Capture the cell that displays the provided text and extract its (X, Y) central coordinate. 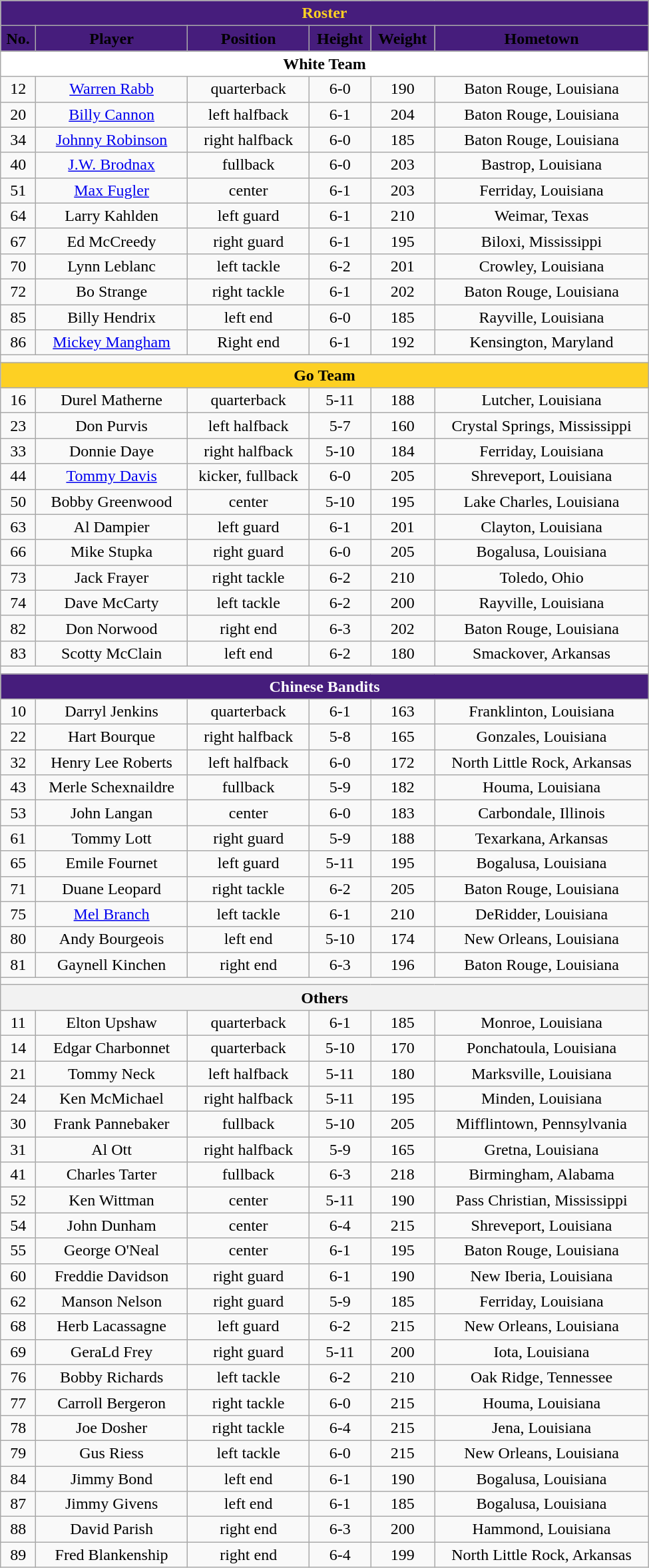
Darryl Jenkins (112, 712)
174 (403, 939)
Mike Stupka (112, 552)
40 (19, 165)
23 (19, 426)
Andy Bourgeois (112, 939)
65 (19, 863)
GeraLd Frey (112, 1352)
184 (403, 451)
Biloxi, Mississippi (542, 241)
Ken McMichael (112, 1099)
Others (325, 997)
196 (403, 965)
88 (19, 1529)
12 (19, 89)
Crowley, Louisiana (542, 266)
183 (403, 813)
kicker, fullback (248, 476)
31 (19, 1150)
78 (19, 1428)
Mel Branch (112, 914)
Mifflintown, Pennsylvania (542, 1124)
Texarkana, Arkansas (542, 838)
85 (19, 317)
60 (19, 1276)
79 (19, 1453)
Dave McCarty (112, 603)
Manson Nelson (112, 1301)
Don Norwood (112, 628)
Warren Rabb (112, 89)
Duane Leopard (112, 889)
50 (19, 502)
Al Dampier (112, 527)
Hammond, Louisiana (542, 1529)
George O'Neal (112, 1251)
5-8 (340, 737)
Gaynell Kinchen (112, 965)
54 (19, 1225)
Bobby Greenwood (112, 502)
21 (19, 1073)
Toledo, Ohio (542, 577)
204 (403, 114)
75 (19, 914)
32 (19, 762)
14 (19, 1048)
34 (19, 140)
Scotty McClain (112, 653)
Ken Wittman (112, 1200)
22 (19, 737)
76 (19, 1377)
Weimar, Texas (542, 216)
Herb Lacassagne (112, 1327)
Right end (248, 343)
Donnie Daye (112, 451)
Go Team (325, 375)
John Langan (112, 813)
Gonzales, Louisiana (542, 737)
Tommy Lott (112, 838)
Joe Dosher (112, 1428)
Oak Ridge, Tennessee (542, 1377)
81 (19, 965)
Clayton, Louisiana (542, 527)
Merle Schexnaildre (112, 788)
Carroll Bergeron (112, 1402)
No. (19, 39)
Max Fugler (112, 190)
Hart Bourque (112, 737)
41 (19, 1175)
64 (19, 216)
Marksville, Louisiana (542, 1073)
Jimmy Givens (112, 1504)
Kensington, Maryland (542, 343)
New Iberia, Louisiana (542, 1276)
89 (19, 1555)
White Team (325, 64)
80 (19, 939)
182 (403, 788)
J.W. Brodnax (112, 165)
Billy Cannon (112, 114)
Emile Fournet (112, 863)
Carbondale, Illinois (542, 813)
77 (19, 1402)
16 (19, 400)
John Dunham (112, 1225)
Lutcher, Louisiana (542, 400)
Monroe, Louisiana (542, 1022)
Don Purvis (112, 426)
43 (19, 788)
Billy Hendrix (112, 317)
73 (19, 577)
Jena, Louisiana (542, 1428)
70 (19, 266)
Jimmy Bond (112, 1479)
Player (112, 39)
20 (19, 114)
67 (19, 241)
Pass Christian, Mississippi (542, 1200)
Franklinton, Louisiana (542, 712)
Elton Upshaw (112, 1022)
Gretna, Louisiana (542, 1150)
Weight (403, 39)
51 (19, 190)
84 (19, 1479)
83 (19, 653)
52 (19, 1200)
218 (403, 1175)
DeRidder, Louisiana (542, 914)
30 (19, 1124)
33 (19, 451)
Durel Matherne (112, 400)
Freddie Davidson (112, 1276)
69 (19, 1352)
61 (19, 838)
Iota, Louisiana (542, 1352)
53 (19, 813)
199 (403, 1555)
Charles Tarter (112, 1175)
5-7 (340, 426)
Bo Strange (112, 291)
63 (19, 527)
Tommy Davis (112, 476)
Smackover, Arkansas (542, 653)
170 (403, 1048)
68 (19, 1327)
Ed McCreedy (112, 241)
66 (19, 552)
44 (19, 476)
Minden, Louisiana (542, 1099)
Mickey Mangham (112, 343)
172 (403, 762)
Gus Riess (112, 1453)
86 (19, 343)
55 (19, 1251)
Hometown (542, 39)
Bastrop, Louisiana (542, 165)
82 (19, 628)
Larry Kahlden (112, 216)
Lake Charles, Louisiana (542, 502)
Lynn Leblanc (112, 266)
163 (403, 712)
Birmingham, Alabama (542, 1175)
87 (19, 1504)
Frank Pannebaker (112, 1124)
Jack Frayer (112, 577)
11 (19, 1022)
74 (19, 603)
192 (403, 343)
Position (248, 39)
Crystal Springs, Mississippi (542, 426)
24 (19, 1099)
72 (19, 291)
Tommy Neck (112, 1073)
Al Ott (112, 1150)
71 (19, 889)
Bobby Richards (112, 1377)
10 (19, 712)
Johnny Robinson (112, 140)
Edgar Charbonnet (112, 1048)
David Parish (112, 1529)
Roster (325, 13)
Chinese Bandits (325, 686)
160 (403, 426)
Henry Lee Roberts (112, 762)
62 (19, 1301)
Ponchatoula, Louisiana (542, 1048)
Height (340, 39)
Fred Blankenship (112, 1555)
